Identify which cell holds the provided text, then report its (x, y) central coordinate. 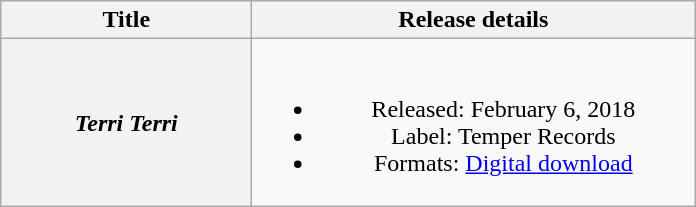
Terri Terri (126, 122)
Title (126, 20)
Release details (474, 20)
Released: February 6, 2018Label: Temper RecordsFormats: Digital download (474, 122)
